Provide the (x, y) coordinate of the cell's center where the given text is located.  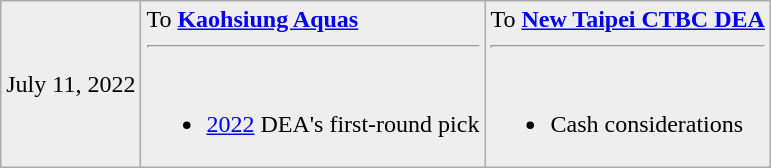
To Kaohsiung Aquas2022 DEA's first-round pick (313, 84)
July 11, 2022 (71, 84)
To New Taipei CTBC DEACash considerations (628, 84)
